Return the (X, Y) coordinate for the center point of the cell that contains the specified text.  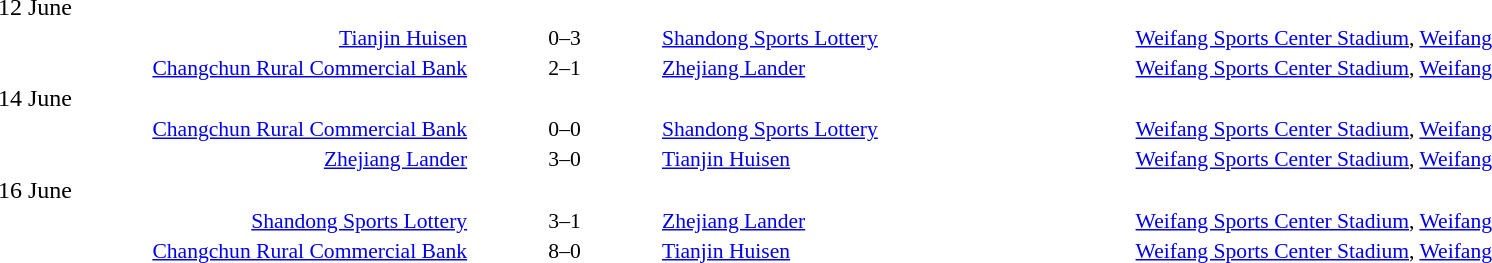
3–1 (564, 220)
0–3 (564, 38)
0–0 (564, 129)
2–1 (564, 68)
3–0 (564, 159)
Tianjin Huisen (896, 159)
